Search for the cell housing the specified text and yield its [X, Y] center coordinate. 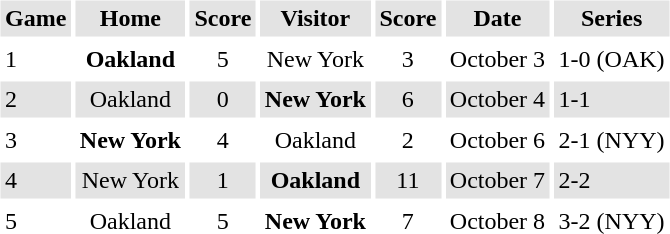
Game [35, 18]
Visitor [315, 18]
October 6 [497, 140]
Series [612, 18]
2-2 [612, 180]
0 [223, 100]
October 3 [497, 59]
October 7 [497, 180]
11 [408, 180]
6 [408, 100]
Date [497, 18]
1-0 (OAK) [612, 59]
1-1 [612, 100]
2-1 (NYY) [612, 140]
5 [223, 59]
Home [130, 18]
October 4 [497, 100]
